Return [x, y] of the center of cell containing provided text 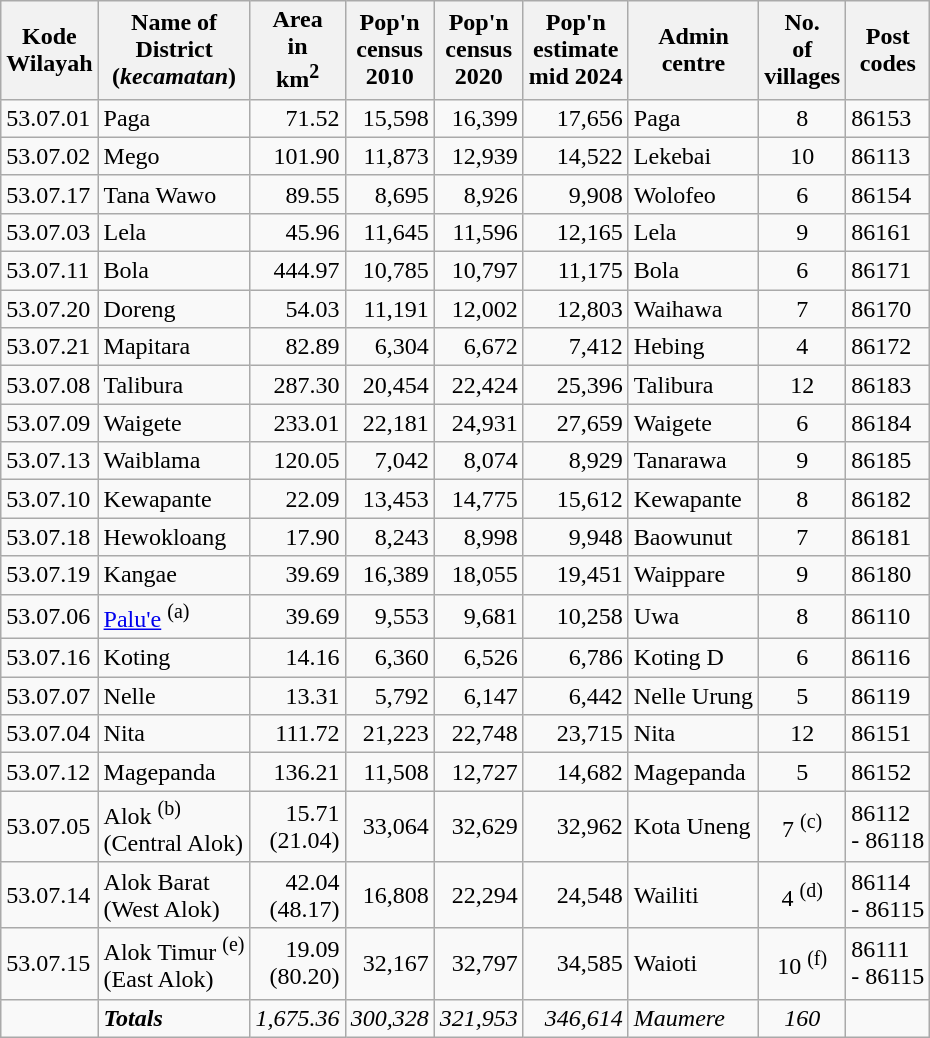
Hewokloang [174, 537]
8,695 [390, 194]
5,792 [390, 696]
53.07.01 [50, 118]
8,074 [478, 461]
120.05 [298, 461]
53.07.16 [50, 658]
24,548 [576, 894]
15.71 (21.04) [298, 827]
Uwa [693, 616]
86185 [888, 461]
Alok Barat (West Alok) [174, 894]
10 [802, 156]
19,451 [576, 575]
86119 [888, 696]
136.21 [298, 772]
Totals [174, 1018]
Pop'nestimatemid 2024 [576, 50]
22,181 [390, 423]
11,873 [390, 156]
Waippare [693, 575]
86153 [888, 118]
86114- 86115 [888, 894]
53.07.12 [50, 772]
Pop'ncensus2020 [478, 50]
25,396 [576, 385]
Mego [174, 156]
86161 [888, 232]
11,645 [390, 232]
13,453 [390, 499]
Tanarawa [693, 461]
86111- 86115 [888, 964]
Tana Wawo [174, 194]
8,926 [478, 194]
10 (f) [802, 964]
1,675.36 [298, 1018]
32,167 [390, 964]
53.07.06 [50, 616]
10,258 [576, 616]
86171 [888, 271]
10,785 [390, 271]
Name ofDistrict(kecamatan) [174, 50]
9,553 [390, 616]
86113 [888, 156]
45.96 [298, 232]
22,748 [478, 734]
11,596 [478, 232]
22,294 [478, 894]
53.07.08 [50, 385]
53.07.10 [50, 499]
86172 [888, 347]
11,508 [390, 772]
53.07.15 [50, 964]
233.01 [298, 423]
86181 [888, 537]
14,775 [478, 499]
6,786 [576, 658]
14,682 [576, 772]
86110 [888, 616]
Koting D [693, 658]
6,672 [478, 347]
53.07.11 [50, 271]
86182 [888, 499]
9,908 [576, 194]
13.31 [298, 696]
11,175 [576, 271]
42.04(48.17) [298, 894]
8,243 [390, 537]
33,064 [390, 827]
111.72 [298, 734]
Nelle [174, 696]
23,715 [576, 734]
Baowunut [693, 537]
53.07.14 [50, 894]
16,399 [478, 118]
11,191 [390, 309]
53.07.05 [50, 827]
53.07.04 [50, 734]
86180 [888, 575]
12,939 [478, 156]
Kode Wilayah [50, 50]
86183 [888, 385]
20,454 [390, 385]
300,328 [390, 1018]
4 (d) [802, 894]
Alok Timur (e) (East Alok) [174, 964]
8,929 [576, 461]
34,585 [576, 964]
15,612 [576, 499]
86112- 86118 [888, 827]
27,659 [576, 423]
54.03 [298, 309]
Waihawa [693, 309]
71.52 [298, 118]
12,727 [478, 772]
287.30 [298, 385]
12,803 [576, 309]
86152 [888, 772]
Pop'ncensus2010 [390, 50]
16,389 [390, 575]
86151 [888, 734]
22,424 [478, 385]
8,998 [478, 537]
Koting [174, 658]
24,931 [478, 423]
53.07.13 [50, 461]
444.97 [298, 271]
53.07.09 [50, 423]
Wolofeo [693, 194]
Alok (b) (Central Alok) [174, 827]
Kota Uneng [693, 827]
21,223 [390, 734]
32,962 [576, 827]
53.07.21 [50, 347]
14.16 [298, 658]
53.07.18 [50, 537]
86170 [888, 309]
6,304 [390, 347]
Kangae [174, 575]
53.07.02 [50, 156]
89.55 [298, 194]
6,147 [478, 696]
17.90 [298, 537]
32,629 [478, 827]
9,681 [478, 616]
6,526 [478, 658]
7,042 [390, 461]
Maumere [693, 1018]
82.89 [298, 347]
53.07.20 [50, 309]
321,953 [478, 1018]
86116 [888, 658]
Lekebai [693, 156]
Waioti [693, 964]
53.07.19 [50, 575]
16,808 [390, 894]
6,442 [576, 696]
19.09 (80.20) [298, 964]
160 [802, 1018]
12,002 [478, 309]
101.90 [298, 156]
53.07.03 [50, 232]
Wailiti [693, 894]
15,598 [390, 118]
7,412 [576, 347]
32,797 [478, 964]
18,055 [478, 575]
Postcodes [888, 50]
4 [802, 347]
7 (c) [802, 827]
14,522 [576, 156]
86154 [888, 194]
53.07.17 [50, 194]
Mapitara [174, 347]
10,797 [478, 271]
86184 [888, 423]
346,614 [576, 1018]
Doreng [174, 309]
No.ofvillages [802, 50]
17,656 [576, 118]
Hebing [693, 347]
12,165 [576, 232]
Waiblama [174, 461]
Palu'e (a) [174, 616]
6,360 [390, 658]
9,948 [576, 537]
22.09 [298, 499]
Area in km2 [298, 50]
Admin centre [693, 50]
53.07.07 [50, 696]
Nelle Urung [693, 696]
